Scan for the cell matching the given text and deliver its (X, Y) coordinate at center. 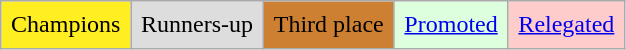
Relegated (566, 25)
Champions (66, 25)
Runners-up (198, 25)
Third place (328, 25)
Promoted (451, 25)
